Extract the (x, y) coordinate from the center of the cell holding the provided text.  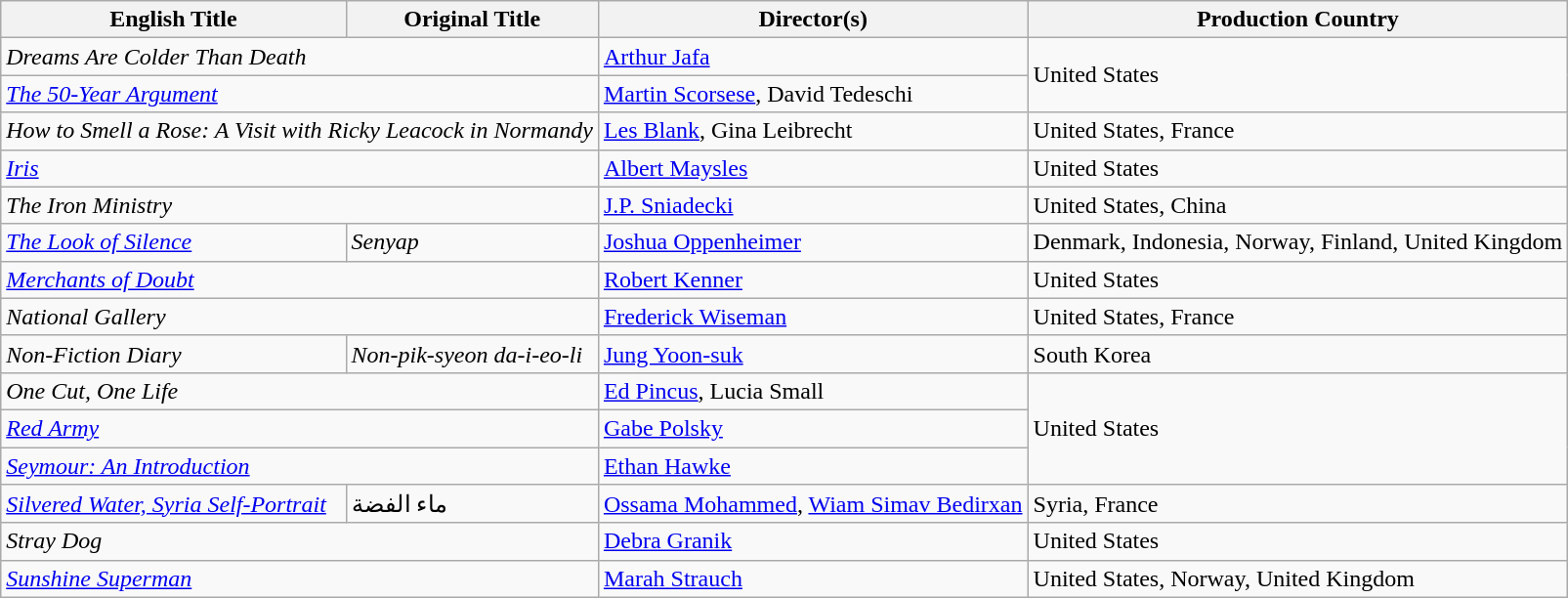
Albert Maysles (813, 168)
Iris (300, 168)
Silvered Water, Syria Self-Portrait (174, 504)
Jung Yoon-suk (813, 354)
English Title (174, 20)
Non-Fiction Diary (174, 354)
Ossama Mohammed, Wiam Simav Bedirxan (813, 504)
Sunshine Superman (300, 578)
United States, China (1297, 205)
Les Blank, Gina Leibrecht (813, 131)
One Cut, One Life (300, 391)
The 50-Year Argument (300, 94)
ماء الفضة (472, 504)
South Korea (1297, 354)
Non-pik-syeon da-i-eo-li (472, 354)
Arthur Jafa (813, 57)
Production Country (1297, 20)
Denmark, Indonesia, Norway, Finland, United Kingdom (1297, 242)
Syria, France (1297, 504)
How to Smell a Rose: A Visit with Ricky Leacock in Normandy (300, 131)
Dreams Are Colder Than Death (300, 57)
Robert Kenner (813, 279)
United States, Norway, United Kingdom (1297, 578)
Ed Pincus, Lucia Small (813, 391)
Merchants of Doubt (300, 279)
Red Army (300, 428)
National Gallery (300, 317)
Seymour: An Introduction (300, 466)
Marah Strauch (813, 578)
J.P. Sniadecki (813, 205)
Director(s) (813, 20)
Frederick Wiseman (813, 317)
Martin Scorsese, David Tedeschi (813, 94)
Senyap (472, 242)
Joshua Oppenheimer (813, 242)
Stray Dog (300, 541)
The Look of Silence (174, 242)
Original Title (472, 20)
Gabe Polsky (813, 428)
The Iron Ministry (300, 205)
Ethan Hawke (813, 466)
Debra Granik (813, 541)
